Identify which cell holds the provided text, then report its [x, y] central coordinate. 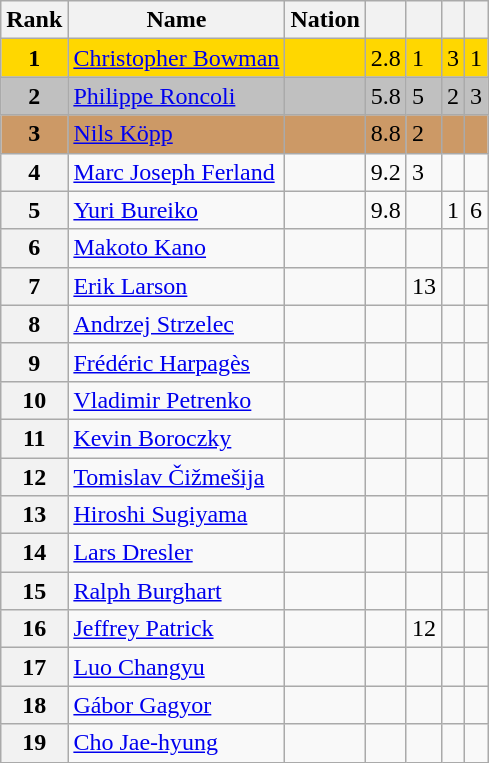
Philippe Roncoli [176, 96]
4 [34, 172]
15 [34, 591]
Christopher Bowman [176, 58]
9.2 [386, 172]
Marc Joseph Ferland [176, 172]
7 [34, 286]
10 [34, 400]
8.8 [386, 134]
Tomislav Čižmešija [176, 477]
8 [34, 324]
17 [34, 667]
Nils Köpp [176, 134]
Lars Dresler [176, 553]
Vladimir Petrenko [176, 400]
9.8 [386, 210]
Hiroshi Sugiyama [176, 515]
Erik Larson [176, 286]
Gábor Gagyor [176, 705]
Nation [325, 20]
5.8 [386, 96]
14 [34, 553]
18 [34, 705]
9 [34, 362]
16 [34, 629]
Name [176, 20]
Frédéric Harpagès [176, 362]
11 [34, 438]
Luo Changyu [176, 667]
2.8 [386, 58]
Ralph Burghart [176, 591]
Cho Jae-hyung [176, 743]
Yuri Bureiko [176, 210]
Kevin Boroczky [176, 438]
Rank [34, 20]
Andrzej Strzelec [176, 324]
Makoto Kano [176, 248]
19 [34, 743]
Jeffrey Patrick [176, 629]
